Provide the (x, y) coordinate of the cell's center where the given text is located.  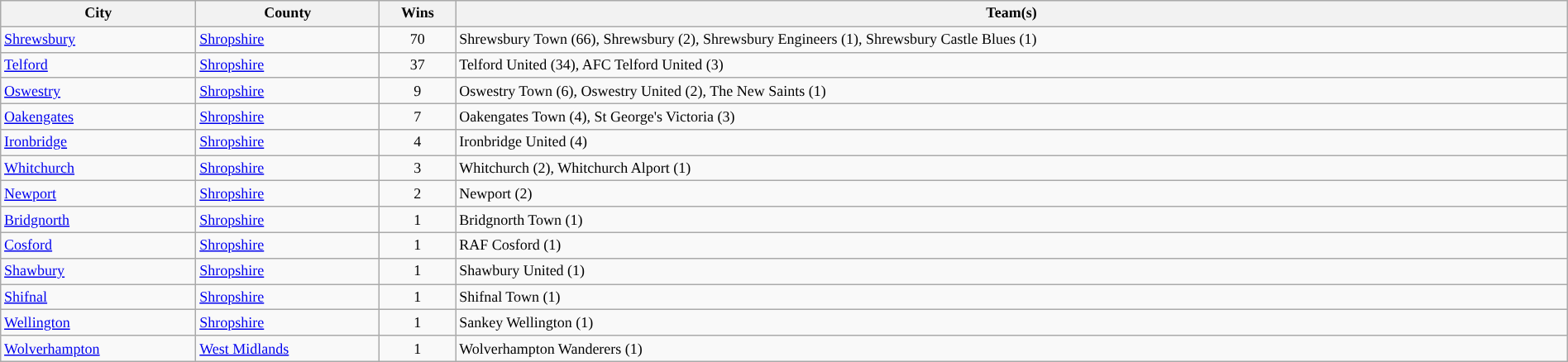
9 (418, 91)
County (288, 13)
Bridgnorth (98, 220)
Oakengates (98, 116)
Oswestry Town (6), Oswestry United (2), The New Saints (1) (1011, 91)
3 (418, 169)
70 (418, 40)
Wellington (98, 322)
Bridgnorth Town (1) (1011, 220)
Oswestry (98, 91)
Shrewsbury Town (66), Shrewsbury (2), Shrewsbury Engineers (1), Shrewsbury Castle Blues (1) (1011, 40)
Shifnal Town (1) (1011, 298)
Newport (2) (1011, 193)
Whitchurch (2), Whitchurch Alport (1) (1011, 169)
2 (418, 193)
Wins (418, 13)
4 (418, 142)
Telford United (34), AFC Telford United (3) (1011, 64)
Wolverhampton (98, 349)
Oakengates Town (4), St George's Victoria (3) (1011, 116)
Newport (98, 193)
City (98, 13)
Ironbridge United (4) (1011, 142)
Shifnal (98, 298)
Team(s) (1011, 13)
Sankey Wellington (1) (1011, 322)
Shawbury United (1) (1011, 271)
West Midlands (288, 349)
Telford (98, 64)
Shawbury (98, 271)
Wolverhampton Wanderers (1) (1011, 349)
Ironbridge (98, 142)
Shrewsbury (98, 40)
37 (418, 64)
RAF Cosford (1) (1011, 245)
Cosford (98, 245)
7 (418, 116)
Whitchurch (98, 169)
